Detect which cell encompasses the target text, then output its (x, y) center coordinate. 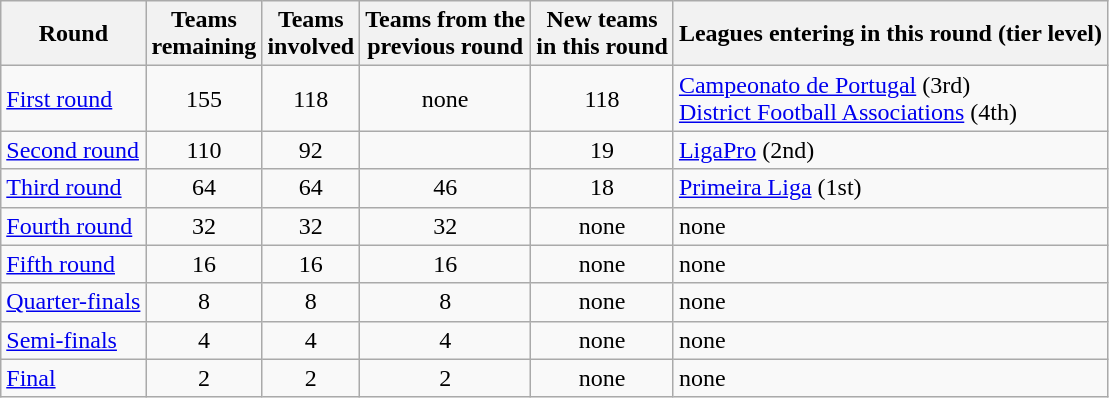
Fifth round (74, 264)
Teams from theprevious round (446, 34)
19 (602, 150)
LigaPro (2nd) (890, 150)
Round (74, 34)
Final (74, 378)
Primeira Liga (1st) (890, 188)
Semi-finals (74, 340)
Quarter-finals (74, 302)
Fourth round (74, 226)
Teamsinvolved (311, 34)
Second round (74, 150)
18 (602, 188)
New teamsin this round (602, 34)
Leagues entering in this round (tier level) (890, 34)
Campeonato de Portugal (3rd)District Football Associations (4th) (890, 98)
Teamsremaining (204, 34)
110 (204, 150)
First round (74, 98)
46 (446, 188)
92 (311, 150)
155 (204, 98)
Third round (74, 188)
